Return (X, Y) of the center of cell containing provided text 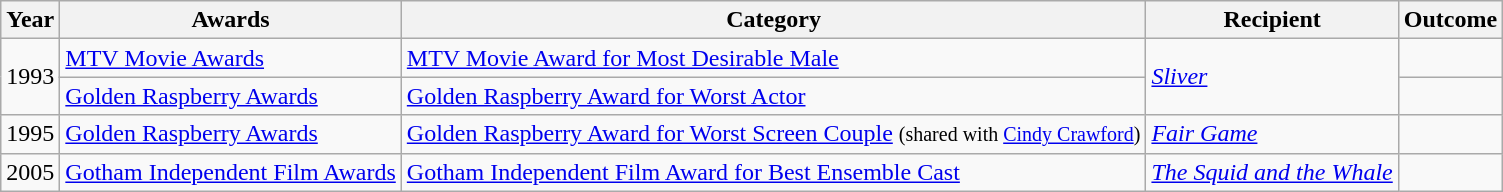
Awards (230, 20)
Recipient (1272, 20)
Fair Game (1272, 134)
Category (774, 20)
Golden Raspberry Award for Worst Screen Couple (shared with Cindy Crawford) (774, 134)
Golden Raspberry Award for Worst Actor (774, 96)
MTV Movie Awards (230, 58)
Gotham Independent Film Award for Best Ensemble Cast (774, 172)
Sliver (1272, 77)
1993 (30, 77)
MTV Movie Award for Most Desirable Male (774, 58)
1995 (30, 134)
2005 (30, 172)
Outcome (1450, 20)
Year (30, 20)
The Squid and the Whale (1272, 172)
Gotham Independent Film Awards (230, 172)
